Capture the cell that displays the provided text and extract its (x, y) central coordinate. 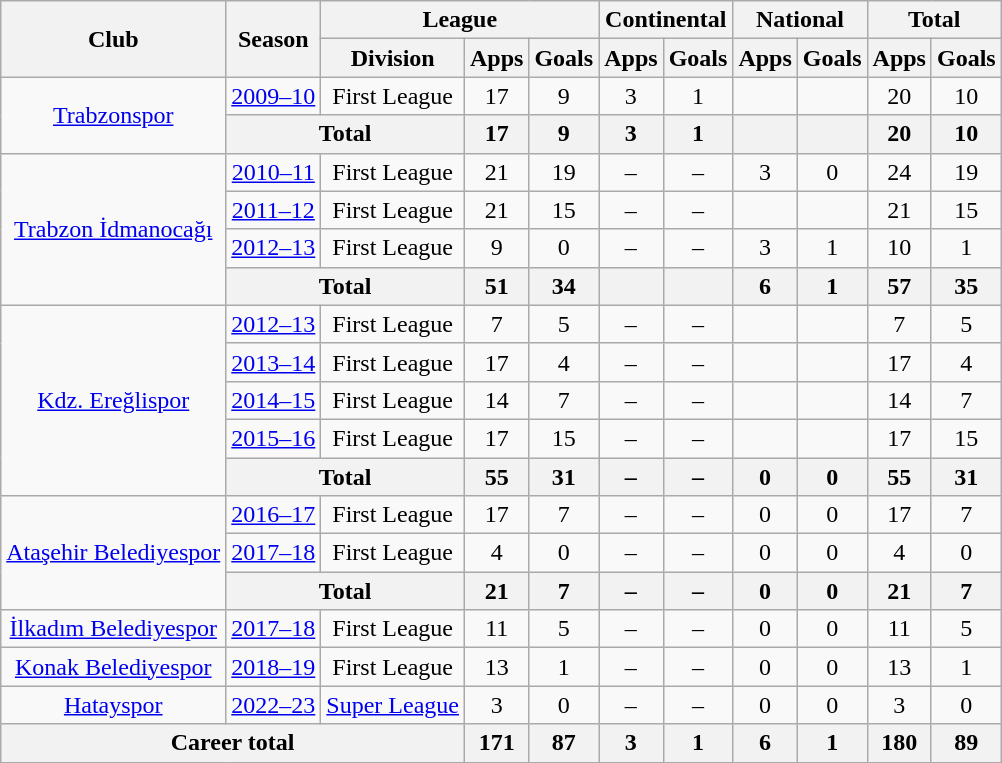
Kdz. Ereğlispor (114, 400)
89 (966, 743)
2009–10 (274, 96)
Club (114, 39)
Super League (393, 705)
57 (899, 286)
87 (564, 743)
Trabzon İdmanocağı (114, 229)
171 (496, 743)
2011–12 (274, 210)
Konak Belediyespor (114, 667)
İlkadım Belediyespor (114, 629)
Season (274, 39)
34 (564, 286)
2015–16 (274, 438)
Ataşehir Belediyespor (114, 553)
Career total (233, 743)
2018–19 (274, 667)
2014–15 (274, 400)
2022–23 (274, 705)
24 (899, 172)
51 (496, 286)
2016–17 (274, 515)
180 (899, 743)
Division (393, 58)
2013–14 (274, 362)
Trabzonspor (114, 115)
35 (966, 286)
2010–11 (274, 172)
Hatayspor (114, 705)
Continental (666, 20)
League (460, 20)
National (800, 20)
